Extract the (X, Y) coordinate from the center of the cell holding the provided text.  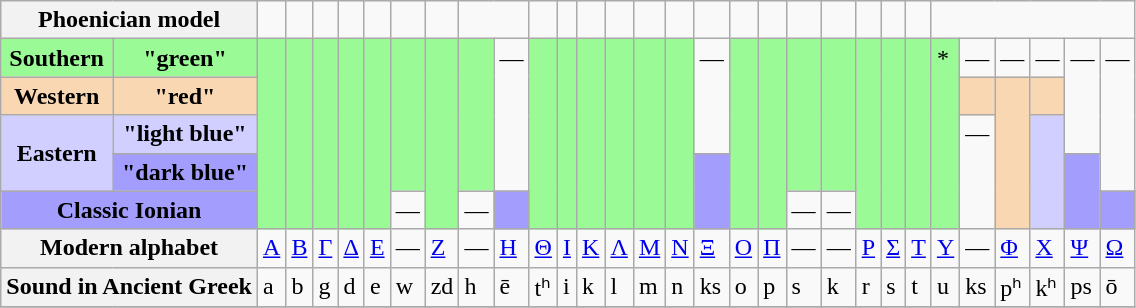
Ξ (712, 248)
u (945, 287)
p (772, 287)
ē (512, 287)
m (649, 287)
Κ (590, 248)
Ε (377, 248)
e (377, 287)
Μ (649, 248)
Southern (57, 58)
Π (772, 248)
i (566, 287)
Ν (680, 248)
Ω (1118, 248)
Α (271, 248)
Υ (945, 248)
h (476, 287)
Θ (543, 248)
Λ (619, 248)
ps (1082, 287)
Western (57, 96)
Δ (352, 248)
Modern alphabet (130, 248)
"red" (186, 96)
Η (512, 248)
tʰ (543, 287)
"light blue" (186, 134)
Sound in Ancient Greek (130, 287)
Σ (894, 248)
zd (442, 287)
Eastern (57, 153)
* (945, 134)
Phoenician model (130, 20)
a (271, 287)
g (326, 287)
"dark blue" (186, 172)
kʰ (1048, 287)
Β (300, 248)
t (919, 287)
"green" (186, 58)
Χ (1048, 248)
ō (1118, 287)
n (680, 287)
Τ (919, 248)
Γ (326, 248)
Ο (743, 248)
Ι (566, 248)
w (408, 287)
l (619, 287)
Classic Ionian (130, 210)
o (743, 287)
r (868, 287)
Ζ (442, 248)
b (300, 287)
Ρ (868, 248)
pʰ (1012, 287)
Ψ (1082, 248)
Φ (1012, 248)
d (352, 287)
